From the cell containing the given text, extract its center point as [x, y] coordinate. 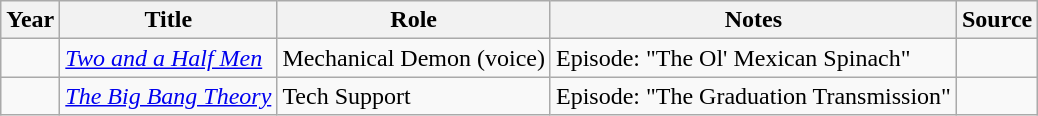
Year [30, 20]
Role [414, 20]
Title [168, 20]
Mechanical Demon (voice) [414, 58]
Two and a Half Men [168, 58]
Notes [753, 20]
Episode: "The Graduation Transmission" [753, 96]
Episode: "The Ol' Mexican Spinach" [753, 58]
Tech Support [414, 96]
Source [996, 20]
The Big Bang Theory [168, 96]
